Pinpoint the cell where the given text exists, returning its (X, Y) midpoint coordinate. 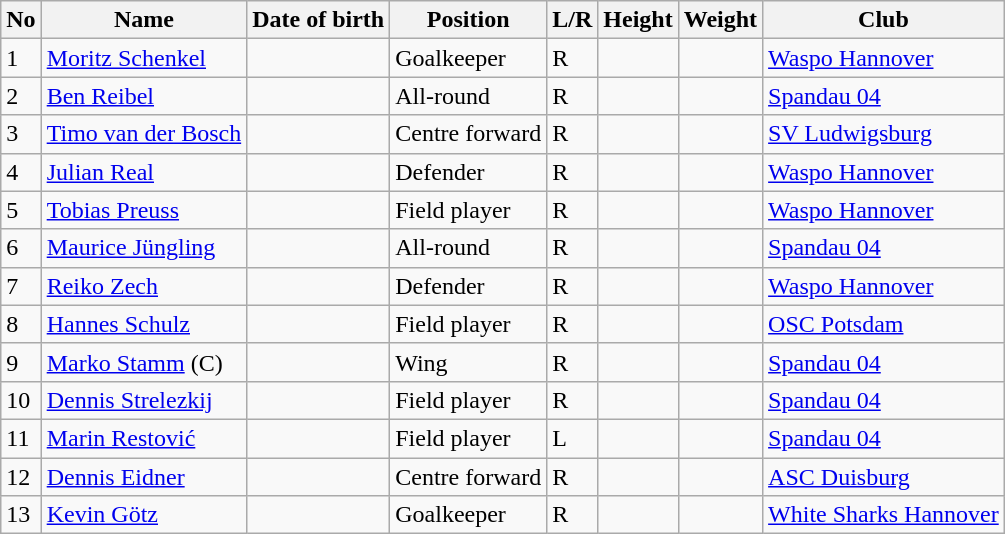
12 (21, 477)
Club (884, 20)
Marko Stamm (C) (144, 362)
Date of birth (318, 20)
Marin Restović (144, 438)
Hannes Schulz (144, 324)
Height (638, 20)
Name (144, 20)
7 (21, 286)
OSC Potsdam (884, 324)
Kevin Götz (144, 515)
4 (21, 172)
ASC Duisburg (884, 477)
13 (21, 515)
Wing (468, 362)
1 (21, 58)
Maurice Jüngling (144, 248)
3 (21, 134)
10 (21, 400)
2 (21, 96)
Position (468, 20)
SV Ludwigsburg (884, 134)
Dennis Strelezkij (144, 400)
Moritz Schenkel (144, 58)
11 (21, 438)
Reiko Zech (144, 286)
5 (21, 210)
L (572, 438)
L/R (572, 20)
Ben Reibel (144, 96)
No (21, 20)
Dennis Eidner (144, 477)
6 (21, 248)
Julian Real (144, 172)
White Sharks Hannover (884, 515)
Tobias Preuss (144, 210)
Weight (720, 20)
Timo van der Bosch (144, 134)
8 (21, 324)
9 (21, 362)
